Search for the cell housing the specified text and yield its (X, Y) center coordinate. 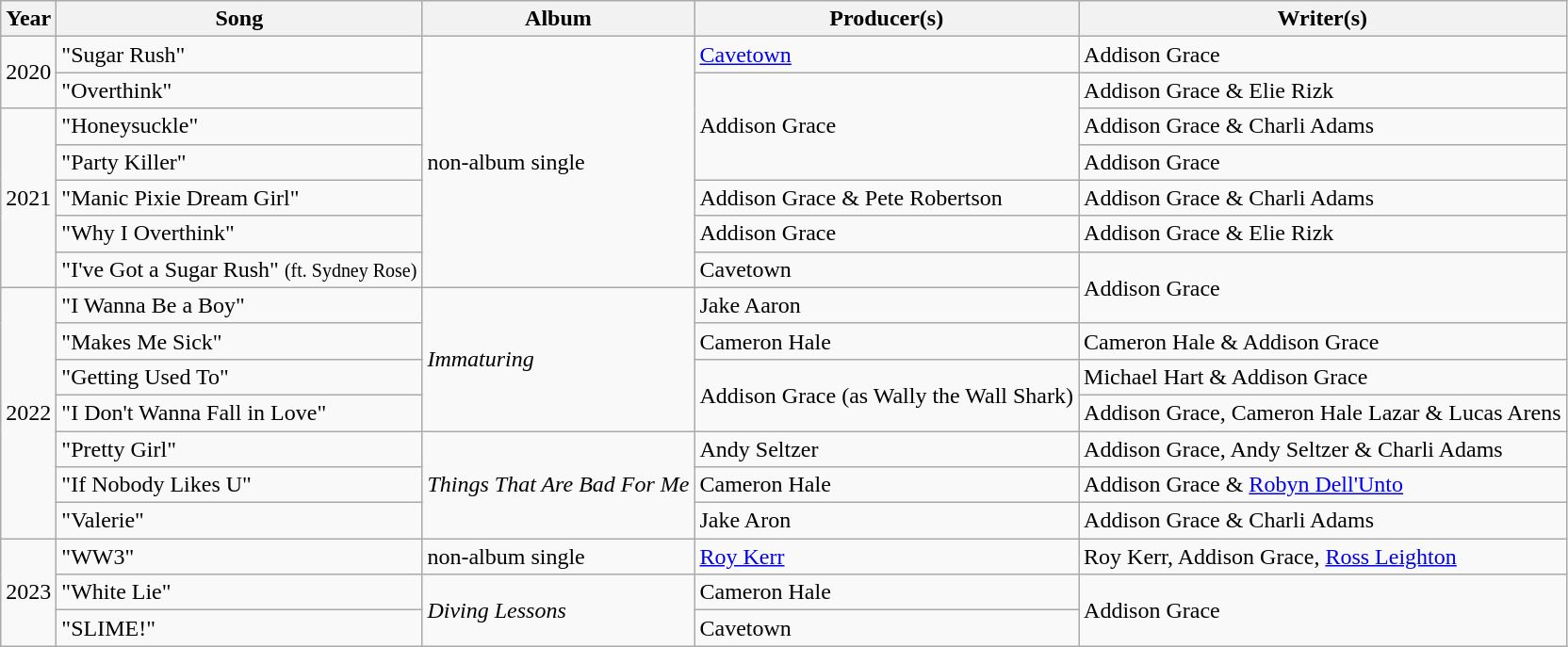
"White Lie" (239, 592)
"Honeysuckle" (239, 126)
Addison Grace & Pete Robertson (887, 198)
Song (239, 19)
Diving Lessons (558, 610)
Andy Seltzer (887, 449)
"SLIME!" (239, 628)
"Overthink" (239, 90)
Addison Grace, Cameron Hale Lazar & Lucas Arens (1323, 412)
Jake Aaron (887, 305)
"If Nobody Likes U" (239, 485)
2021 (28, 198)
Year (28, 19)
2023 (28, 592)
Roy Kerr, Addison Grace, Ross Leighton (1323, 557)
Jake Aron (887, 521)
"Manic Pixie Dream Girl" (239, 198)
"Sugar Rush" (239, 55)
Cameron Hale & Addison Grace (1323, 341)
Addison Grace (as Wally the Wall Shark) (887, 395)
"Valerie" (239, 521)
"WW3" (239, 557)
"Pretty Girl" (239, 449)
2020 (28, 73)
"Party Killer" (239, 162)
Immaturing (558, 359)
"Getting Used To" (239, 377)
"Makes Me Sick" (239, 341)
Album (558, 19)
Michael Hart & Addison Grace (1323, 377)
Producer(s) (887, 19)
2022 (28, 412)
Things That Are Bad For Me (558, 485)
"I Don't Wanna Fall in Love" (239, 412)
Roy Kerr (887, 557)
Addison Grace & Robyn Dell'Unto (1323, 485)
"I've Got a Sugar Rush" (ft. Sydney Rose) (239, 269)
"I Wanna Be a Boy" (239, 305)
"Why I Overthink" (239, 234)
Writer(s) (1323, 19)
Addison Grace, Andy Seltzer & Charli Adams (1323, 449)
